Capture the cell that displays the provided text and extract its [X, Y] central coordinate. 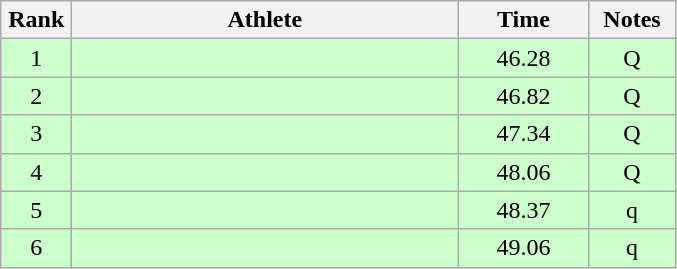
Time [524, 20]
Athlete [265, 20]
49.06 [524, 248]
1 [36, 58]
48.06 [524, 172]
4 [36, 172]
46.82 [524, 96]
46.28 [524, 58]
48.37 [524, 210]
5 [36, 210]
Notes [632, 20]
47.34 [524, 134]
2 [36, 96]
Rank [36, 20]
3 [36, 134]
6 [36, 248]
